Return the (x, y) coordinate for the center point of the cell that contains the specified text.  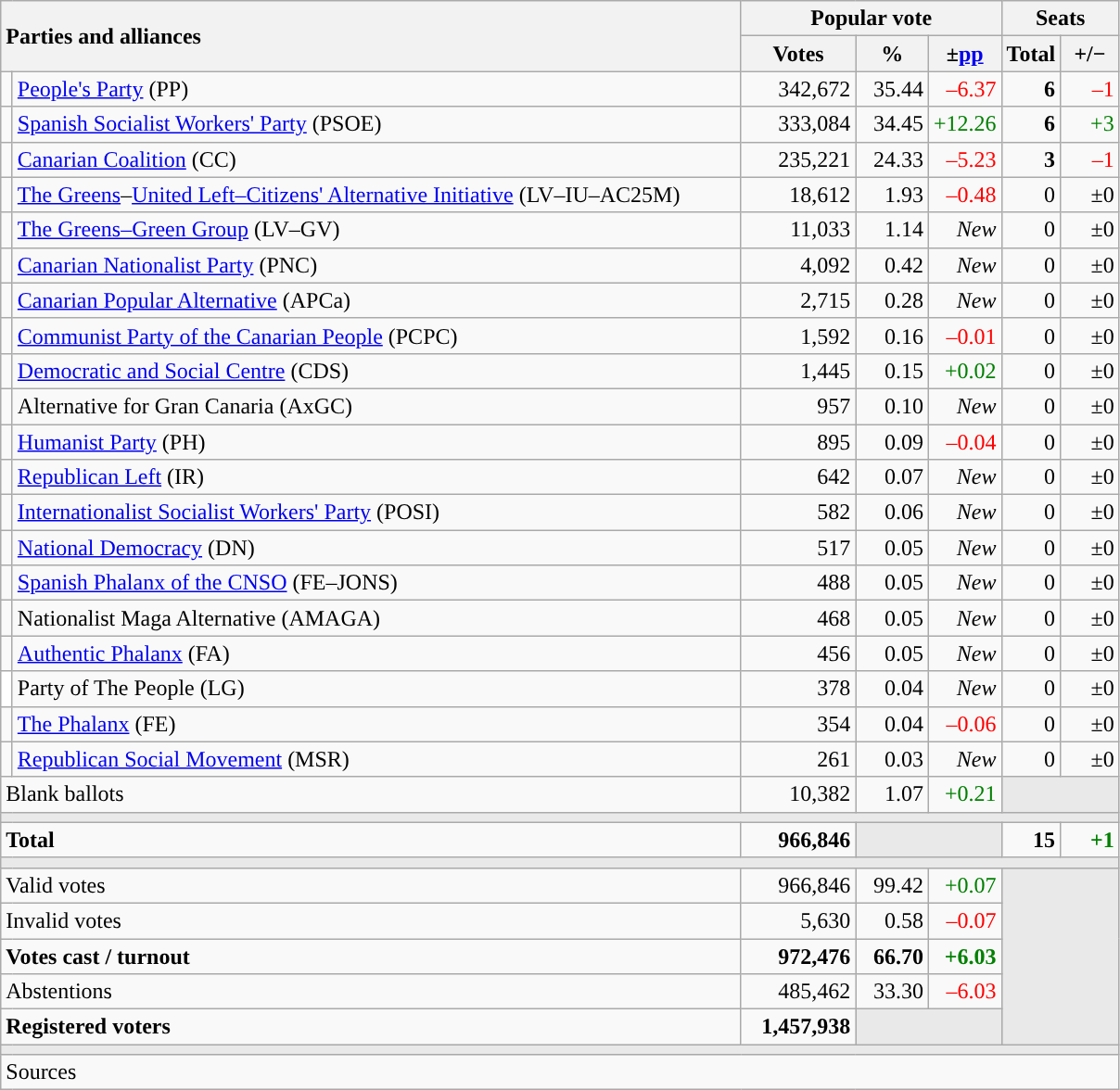
342,672 (798, 89)
Spanish Phalanx of the CNSO (FE–JONS) (376, 583)
0.42 (892, 265)
235,221 (798, 159)
1.14 (892, 230)
33.30 (892, 992)
Sources (560, 1072)
0.58 (892, 920)
–0.48 (964, 195)
4,092 (798, 265)
–6.37 (964, 89)
18,612 (798, 195)
+0.21 (964, 794)
Communist Party of the Canarian People (PCPC) (376, 336)
35.44 (892, 89)
5,630 (798, 920)
378 (798, 689)
Valid votes (371, 885)
+3 (1090, 124)
468 (798, 618)
Humanist Party (PH) (376, 442)
–0.07 (964, 920)
Votes (798, 54)
–0.01 (964, 336)
% (892, 54)
1,445 (798, 371)
Authentic Phalanx (FA) (376, 653)
Canarian Popular Alternative (APCa) (376, 300)
Republican Left (IR) (376, 477)
3 (1031, 159)
–0.04 (964, 442)
Canarian Coalition (CC) (376, 159)
957 (798, 406)
Democratic and Social Centre (CDS) (376, 371)
People's Party (PP) (376, 89)
1.93 (892, 195)
66.70 (892, 956)
34.45 (892, 124)
0.16 (892, 336)
+0.02 (964, 371)
Internationalist Socialist Workers' Party (POSI) (376, 513)
0.10 (892, 406)
2,715 (798, 300)
±pp (964, 54)
–0.06 (964, 724)
0.15 (892, 371)
Spanish Socialist Workers' Party (PSOE) (376, 124)
485,462 (798, 992)
Republican Social Movement (MSR) (376, 759)
895 (798, 442)
456 (798, 653)
0.07 (892, 477)
Votes cast / turnout (371, 956)
Registered voters (371, 1027)
+0.07 (964, 885)
Nationalist Maga Alternative (AMAGA) (376, 618)
Seats (1061, 19)
488 (798, 583)
0.03 (892, 759)
The Phalanx (FE) (376, 724)
Blank ballots (371, 794)
517 (798, 548)
1,457,938 (798, 1027)
10,382 (798, 794)
–6.03 (964, 992)
642 (798, 477)
Alternative for Gran Canaria (AxGC) (376, 406)
The Greens–United Left–Citizens' Alternative Initiative (LV–IU–AC25M) (376, 195)
National Democracy (DN) (376, 548)
0.09 (892, 442)
972,476 (798, 956)
Popular vote (872, 19)
–5.23 (964, 159)
1.07 (892, 794)
+1 (1090, 840)
0.28 (892, 300)
Abstentions (371, 992)
Parties and alliances (371, 36)
The Greens–Green Group (LV–GV) (376, 230)
Invalid votes (371, 920)
Canarian Nationalist Party (PNC) (376, 265)
261 (798, 759)
+12.26 (964, 124)
24.33 (892, 159)
15 (1031, 840)
582 (798, 513)
333,084 (798, 124)
99.42 (892, 885)
+6.03 (964, 956)
0.06 (892, 513)
+/− (1090, 54)
Party of The People (LG) (376, 689)
354 (798, 724)
11,033 (798, 230)
1,592 (798, 336)
